Provide the (X, Y) coordinate of the cell's center where the given text is located.  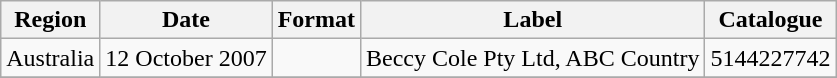
Australia (50, 58)
Date (186, 20)
Label (533, 20)
12 October 2007 (186, 58)
Format (316, 20)
Catalogue (770, 20)
Region (50, 20)
5144227742 (770, 58)
Beccy Cole Pty Ltd, ABC Country (533, 58)
